Return the [X, Y] coordinate for the center point of the cell that contains the specified text.  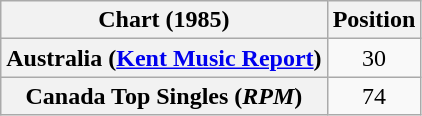
Australia (Kent Music Report) [164, 58]
74 [374, 96]
Position [374, 20]
Chart (1985) [164, 20]
Canada Top Singles (RPM) [164, 96]
30 [374, 58]
